Search for the cell housing the specified text and yield its [X, Y] center coordinate. 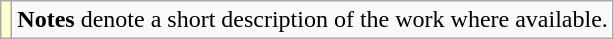
Notes denote a short description of the work where available. [313, 20]
